Scan for the cell matching the given text and deliver its [x, y] coordinate at center. 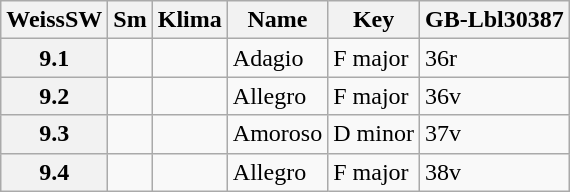
Adagio [277, 58]
Amoroso [277, 134]
36r [494, 58]
Key [374, 20]
GB-Lbl30387 [494, 20]
9.2 [54, 96]
Name [277, 20]
37v [494, 134]
9.3 [54, 134]
9.1 [54, 58]
36v [494, 96]
Klima [190, 20]
38v [494, 172]
9.4 [54, 172]
D minor [374, 134]
Sm [130, 20]
WeissSW [54, 20]
